Detect which cell encompasses the target text, then output its (x, y) center coordinate. 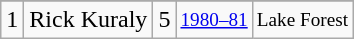
5 (164, 20)
Lake Forest (302, 20)
1 (12, 20)
Rick Kuraly (88, 20)
1980–81 (214, 20)
